Find where the given text appears and provide that cell's center as [x, y] coordinate. 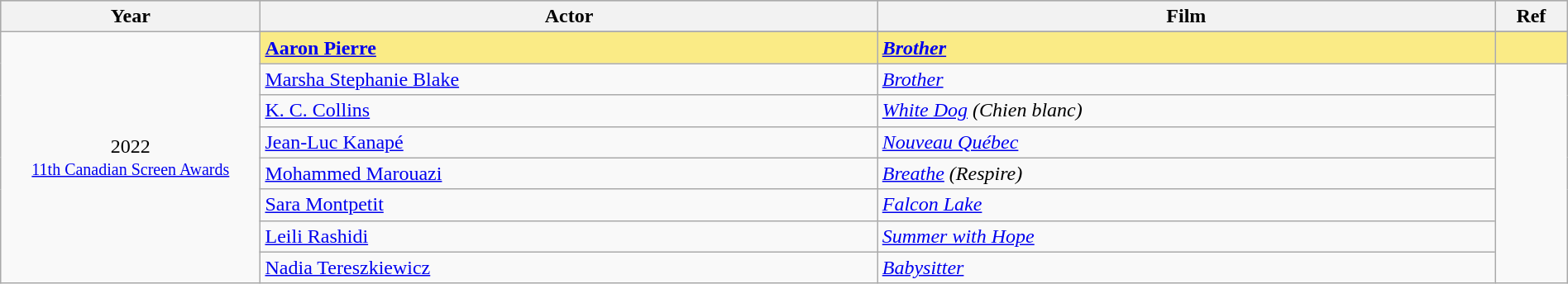
2022 11th Canadian Screen Awards [131, 158]
Nouveau Québec [1186, 142]
Aaron Pierre [569, 48]
Actor [569, 17]
Mohammed Marouazi [569, 173]
Year [131, 17]
Film [1186, 17]
Breathe (Respire) [1186, 173]
Nadia Tereszkiewicz [569, 267]
Leili Rashidi [569, 236]
Sara Montpetit [569, 205]
Ref [1532, 17]
Falcon Lake [1186, 205]
White Dog (Chien blanc) [1186, 111]
K. C. Collins [569, 111]
Jean-Luc Kanapé [569, 142]
Marsha Stephanie Blake [569, 79]
Summer with Hope [1186, 236]
Babysitter [1186, 267]
